For the text-containing cell, return its midpoint in (x, y) coordinate format. 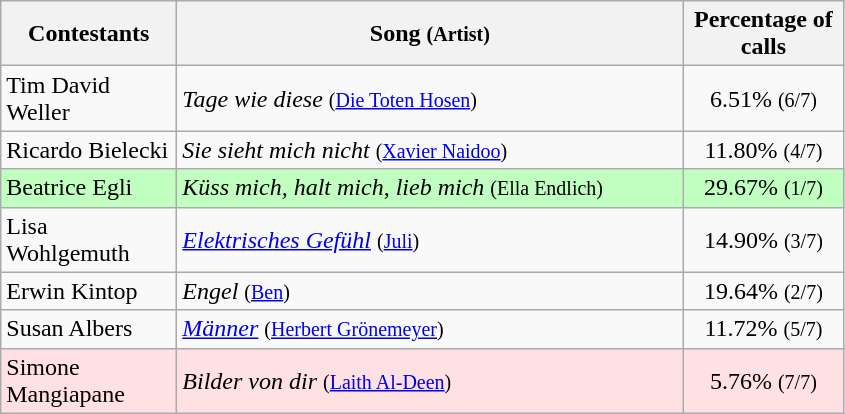
Percentage of calls (764, 34)
Tim David Weller (89, 98)
19.64% (2/7) (764, 291)
14.90% (3/7) (764, 240)
Erwin Kintop (89, 291)
Ricardo Bielecki (89, 150)
Tage wie diese (Die Toten Hosen) (430, 98)
Bilder von dir (Laith Al-Deen) (430, 380)
Engel (Ben) (430, 291)
Küss mich, halt mich, lieb mich (Ella Endlich) (430, 188)
Beatrice Egli (89, 188)
11.72% (5/7) (764, 329)
Contestants (89, 34)
Elektrisches Gefühl (Juli) (430, 240)
29.67% (1/7) (764, 188)
Männer (Herbert Grönemeyer) (430, 329)
Lisa Wohlgemuth (89, 240)
6.51% (6/7) (764, 98)
11.80% (4/7) (764, 150)
Song (Artist) (430, 34)
5.76% (7/7) (764, 380)
Simone Mangiapane (89, 380)
Sie sieht mich nicht (Xavier Naidoo) (430, 150)
Susan Albers (89, 329)
